Identify which cell holds the provided text, then report its (x, y) central coordinate. 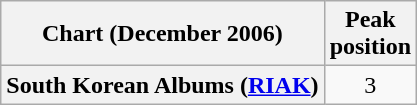
South Korean Albums (RIAK) (162, 85)
Peakposition (370, 34)
Chart (December 2006) (162, 34)
3 (370, 85)
